Identify which cell holds the provided text, then report its [x, y] central coordinate. 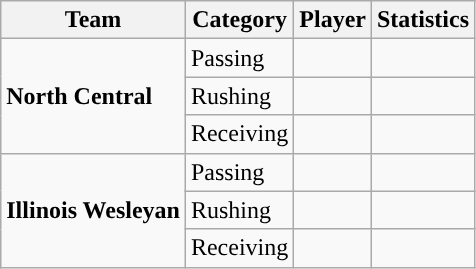
Team [94, 20]
Category [239, 20]
Statistics [422, 20]
North Central [94, 96]
Illinois Wesleyan [94, 210]
Player [333, 20]
